Locate the cell with the specified text and output its (X, Y) center coordinate. 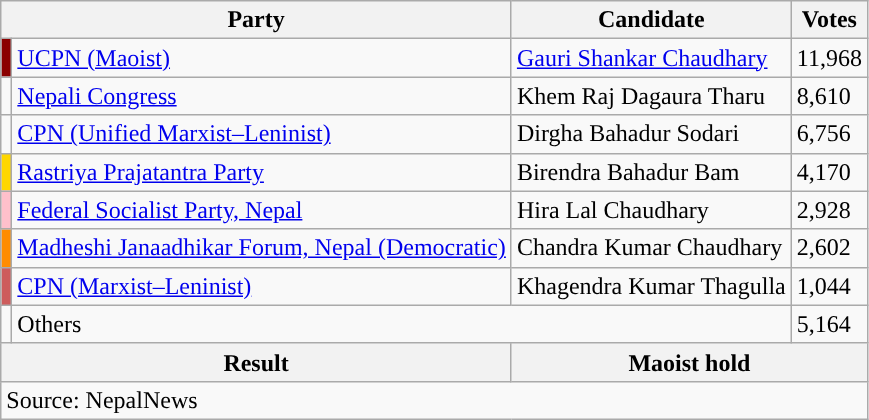
Votes (829, 20)
Party (256, 20)
Candidate (651, 20)
Federal Socialist Party, Nepal (262, 210)
Source: NepalNews (434, 400)
2,602 (829, 248)
Hira Lal Chaudhary (651, 210)
Khagendra Kumar Thagulla (651, 286)
6,756 (829, 134)
Rastriya Prajatantra Party (262, 172)
UCPN (Maoist) (262, 58)
Others (402, 324)
Maoist hold (689, 362)
11,968 (829, 58)
5,164 (829, 324)
Gauri Shankar Chaudhary (651, 58)
8,610 (829, 96)
CPN (Marxist–Leninist) (262, 286)
4,170 (829, 172)
Khem Raj Dagaura Tharu (651, 96)
Birendra Bahadur Bam (651, 172)
Result (256, 362)
Chandra Kumar Chaudhary (651, 248)
2,928 (829, 210)
Nepali Congress (262, 96)
1,044 (829, 286)
Dirgha Bahadur Sodari (651, 134)
Madheshi Janaadhikar Forum, Nepal (Democratic) (262, 248)
CPN (Unified Marxist–Leninist) (262, 134)
